Pinpoint the cell where the given text exists, returning its [x, y] midpoint coordinate. 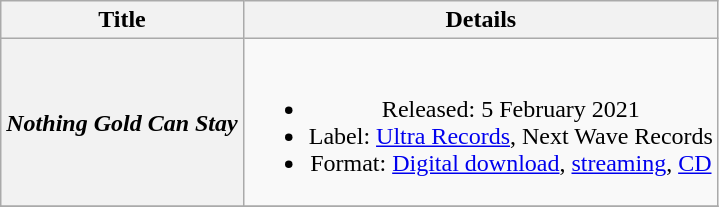
Details [480, 20]
Title [122, 20]
Nothing Gold Can Stay [122, 122]
Released: 5 February 2021Label: Ultra Records, Next Wave RecordsFormat: Digital download, streaming, CD [480, 122]
